Pinpoint the cell where the given text exists, returning its [X, Y] midpoint coordinate. 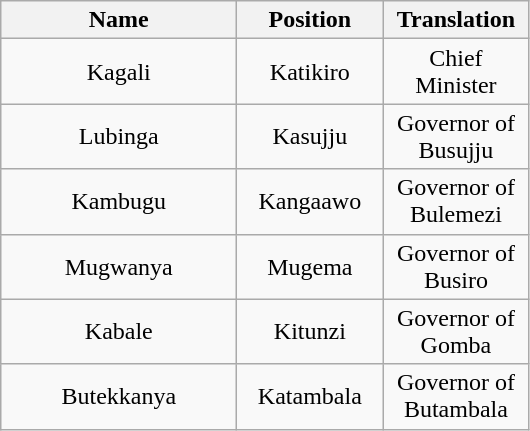
Lubinga [119, 136]
Governor of Gomba [456, 332]
Mugwanya [119, 266]
Katikiro [310, 72]
Kabale [119, 332]
Kitunzi [310, 332]
Kangaawo [310, 202]
Kambugu [119, 202]
Katambala [310, 396]
Kagali [119, 72]
Butekkanya [119, 396]
Kasujju [310, 136]
Governor of Bulemezi [456, 202]
Name [119, 20]
Chief Minister [456, 72]
Governor of Busiro [456, 266]
Translation [456, 20]
Governor of Busujju [456, 136]
Governor of Butambala [456, 396]
Position [310, 20]
Mugema [310, 266]
